Detect which cell encompasses the target text, then output its [x, y] center coordinate. 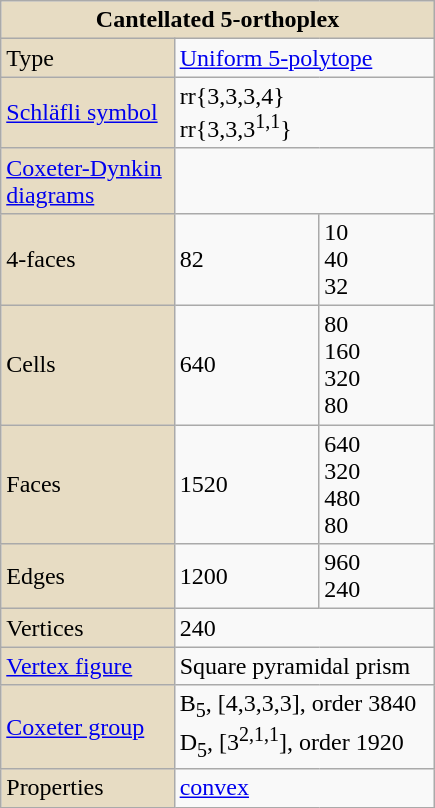
Cells [88, 366]
Vertices [88, 628]
960 240 [376, 576]
rr{3,3,3,4}rr{3,3,31,1} [304, 113]
80 160 320 80 [376, 366]
Coxeter-Dynkin diagrams [88, 180]
1200 [246, 576]
1520 [246, 484]
Properties [88, 788]
4-faces [88, 259]
Edges [88, 576]
Schläfli symbol [88, 113]
240 [304, 628]
Uniform 5-polytope [304, 58]
Type [88, 58]
B5, [4,3,3,3], order 3840D5, [32,1,1], order 1920 [304, 727]
10 40 32 [376, 259]
Faces [88, 484]
Square pyramidal prism [304, 666]
640 320 480 80 [376, 484]
82 [246, 259]
convex [304, 788]
Vertex figure [88, 666]
Cantellated 5-orthoplex [218, 20]
Coxeter group [88, 727]
640 [246, 366]
